Identify which cell holds the provided text, then report its [x, y] central coordinate. 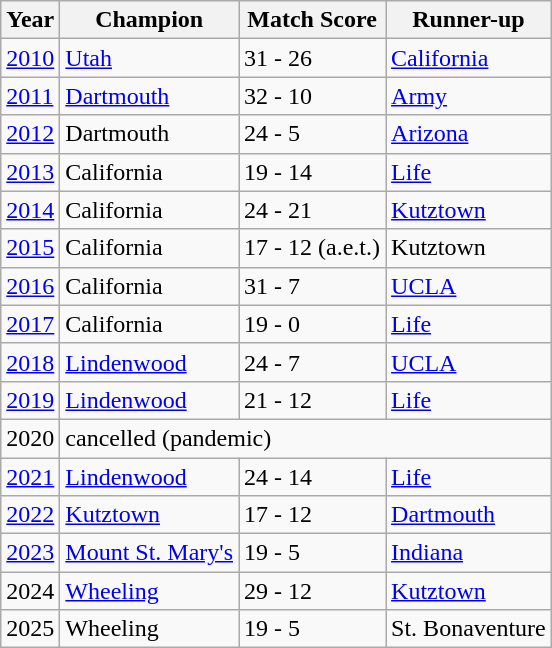
2025 [30, 629]
31 - 7 [312, 286]
Arizona [469, 134]
Match Score [312, 20]
2014 [30, 210]
17 - 12 [312, 515]
2020 [30, 438]
29 - 12 [312, 591]
2021 [30, 477]
19 - 0 [312, 324]
24 - 7 [312, 362]
Mount St. Mary's [150, 553]
24 - 21 [312, 210]
2018 [30, 362]
Champion [150, 20]
2011 [30, 96]
cancelled (pandemic) [306, 438]
2024 [30, 591]
32 - 10 [312, 96]
24 - 5 [312, 134]
21 - 12 [312, 400]
31 - 26 [312, 58]
2017 [30, 324]
2016 [30, 286]
24 - 14 [312, 477]
Utah [150, 58]
17 - 12 (a.e.t.) [312, 248]
2010 [30, 58]
2022 [30, 515]
St. Bonaventure [469, 629]
Army [469, 96]
Indiana [469, 553]
2019 [30, 400]
2013 [30, 172]
2015 [30, 248]
Runner-up [469, 20]
19 - 14 [312, 172]
2012 [30, 134]
Year [30, 20]
2023 [30, 553]
